Locate the cell with the specified text and output its (x, y) center coordinate. 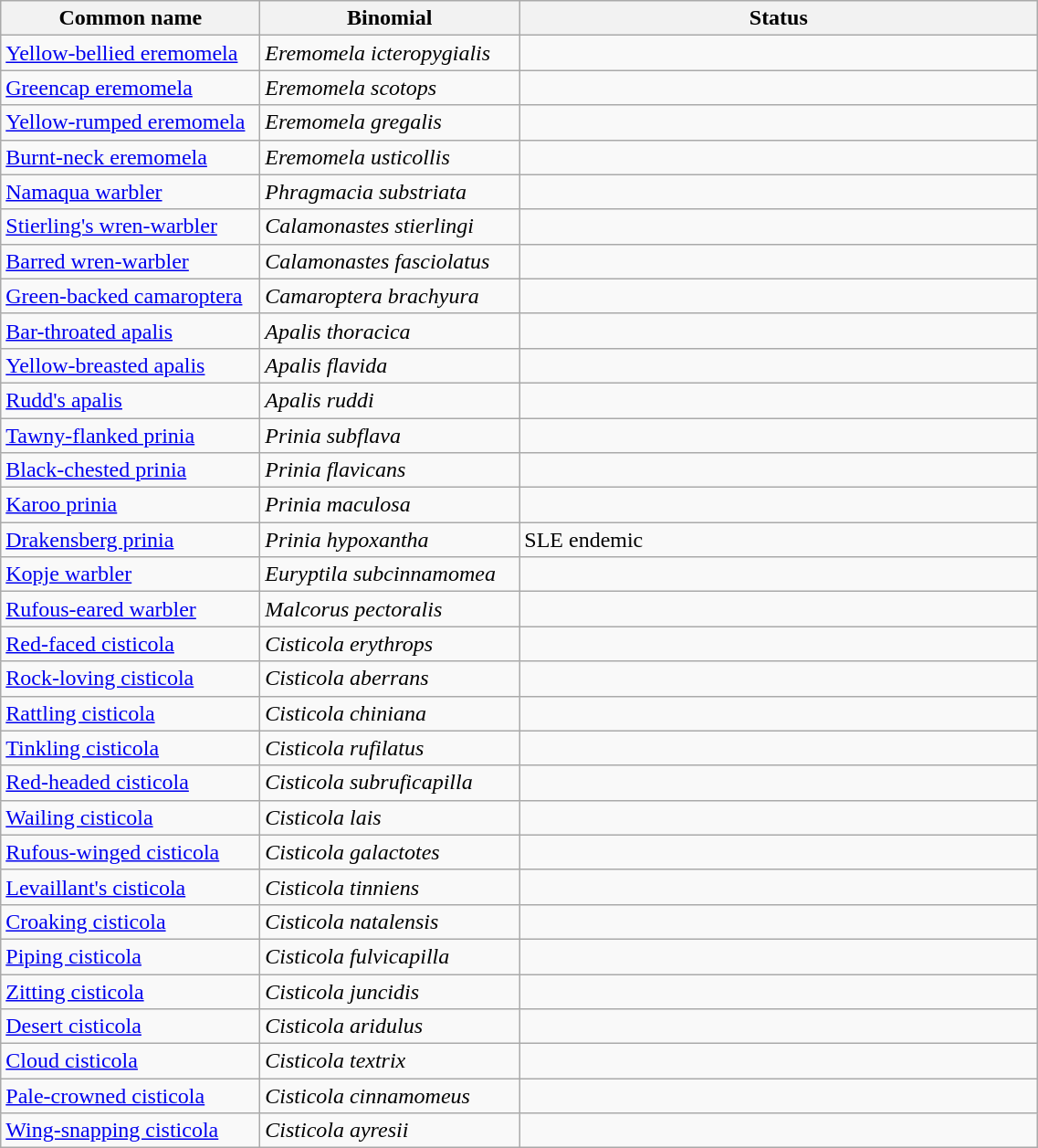
Piping cisticola (131, 956)
Burnt-neck eremomela (131, 157)
Euryptila subcinnamomea (390, 574)
Prinia flavicans (390, 470)
Calamonastes fasciolatus (390, 261)
Cisticola rufilatus (390, 748)
SLE endemic (779, 540)
Cisticola aridulus (390, 1027)
Cisticola subruficapilla (390, 783)
Cisticola galactotes (390, 852)
Cisticola ayresii (390, 1131)
Karoo prinia (131, 505)
Prinia maculosa (390, 505)
Cisticola aberrans (390, 679)
Cisticola textrix (390, 1061)
Red-headed cisticola (131, 783)
Common name (131, 18)
Yellow-breasted apalis (131, 365)
Black-chested prinia (131, 470)
Namaqua warbler (131, 192)
Eremomela icteropygialis (390, 53)
Tinkling cisticola (131, 748)
Drakensberg prinia (131, 540)
Status (779, 18)
Cisticola chiniana (390, 713)
Cisticola fulvicapilla (390, 956)
Cisticola tinniens (390, 887)
Rufous-winged cisticola (131, 852)
Camaroptera brachyura (390, 296)
Barred wren-warbler (131, 261)
Cisticola juncidis (390, 991)
Cisticola natalensis (390, 922)
Green-backed camaroptera (131, 296)
Desert cisticola (131, 1027)
Cisticola cinnamomeus (390, 1096)
Apalis thoracica (390, 331)
Croaking cisticola (131, 922)
Zitting cisticola (131, 991)
Prinia subflava (390, 436)
Calamonastes stierlingi (390, 226)
Phragmacia substriata (390, 192)
Binomial (390, 18)
Greencap eremomela (131, 88)
Rudd's apalis (131, 400)
Yellow-rumped eremomela (131, 122)
Levaillant's cisticola (131, 887)
Red-faced cisticola (131, 644)
Apalis ruddi (390, 400)
Prinia hypoxantha (390, 540)
Stierling's wren-warbler (131, 226)
Eremomela scotops (390, 88)
Apalis flavida (390, 365)
Wailing cisticola (131, 817)
Tawny-flanked prinia (131, 436)
Kopje warbler (131, 574)
Eremomela usticollis (390, 157)
Cisticola erythrops (390, 644)
Rock-loving cisticola (131, 679)
Bar-throated apalis (131, 331)
Malcorus pectoralis (390, 609)
Eremomela gregalis (390, 122)
Pale-crowned cisticola (131, 1096)
Rattling cisticola (131, 713)
Cloud cisticola (131, 1061)
Yellow-bellied eremomela (131, 53)
Wing-snapping cisticola (131, 1131)
Cisticola lais (390, 817)
Rufous-eared warbler (131, 609)
